Capture the cell that displays the provided text and extract its [x, y] central coordinate. 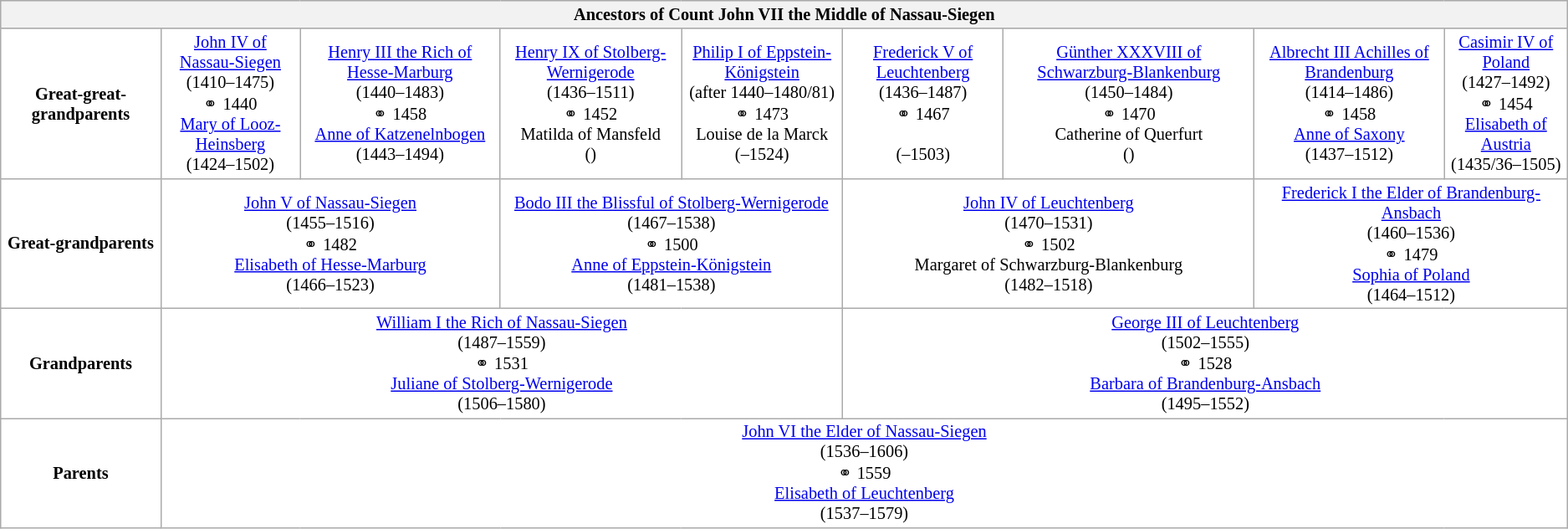
Bodo III the Blissful of Stolberg-Wernigerode(1467–1538)⚭ 1500Anne of Eppstein-Königstein(1481–1538) [672, 243]
Grandparents [80, 363]
George III of Leuchtenberg(1502–1555)⚭ 1528Barbara of Brandenburg-Ansbach(1495–1552) [1206, 363]
Günther XXXVIII of Schwarzburg-Blankenburg(1450–1484)⚭ 1470Catherine of Querfurt() [1129, 104]
Casimir IV of Poland(1427–1492)⚭ 1454Elisabeth of Austria(1435/36–1505) [1506, 104]
Henry IX of Stolberg-Wernigerode(1436–1511)⚭ 1452Matilda of Mansfeld() [590, 104]
Frederick V of Leuchtenberg(1436–1487)⚭ 1467(–1503) [923, 104]
Ancestors of Count John VII the Middle of Nassau-Siegen [784, 14]
Henry III the Rich of Hesse-Marburg(1440–1483)⚭ 1458Anne of Katzenelnbogen(1443–1494) [400, 104]
Albrecht III Achilles of Brandenburg(1414–1486)⚭ 1458Anne of Saxony(1437–1512) [1350, 104]
John IV of Leuchtenberg(1470–1531)⚭ 1502Margaret of Schwarzburg-Blankenburg(1482–1518) [1049, 243]
John IV of Nassau-Siegen(1410–1475)⚭ 1440Mary of Looz-Heinsberg(1424–1502) [231, 104]
Frederick I the Elder of Brandenburg-Ansbach(1460–1536)⚭ 1479Sophia of Poland(1464–1512) [1412, 243]
Philip I of Eppstein-Königstein(after 1440–1480/81)⚭ 1473Louise de la Marck(–1524) [763, 104]
John V of Nassau-Siegen(1455–1516)⚭ 1482Elisabeth of Hesse-Marburg(1466–1523) [330, 243]
Parents [80, 472]
John VI the Elder of Nassau-Siegen(1536–1606)⚭ 1559Elisabeth of Leuchtenberg(1537–1579) [865, 472]
Great-grandparents [80, 243]
Great-great-grandparents [80, 104]
William I the Rich of Nassau-Siegen(1487–1559)⚭ 1531Juliane of Stolberg-Wernigerode(1506–1580) [502, 363]
